Provide the [x, y] coordinate of the cell's center where the given text is located.  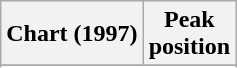
Chart (1997) [72, 34]
Peakposition [189, 34]
